From the cell containing the given text, extract its center point as (X, Y) coordinate. 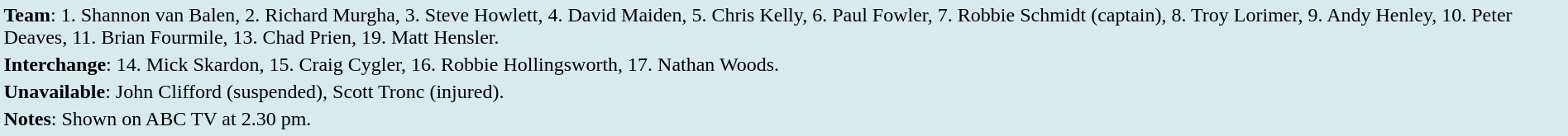
Notes: Shown on ABC TV at 2.30 pm. (784, 119)
Unavailable: John Clifford (suspended), Scott Tronc (injured). (784, 91)
Interchange: 14. Mick Skardon, 15. Craig Cygler, 16. Robbie Hollingsworth, 17. Nathan Woods. (784, 64)
